Scan for the cell matching the given text and deliver its [x, y] coordinate at center. 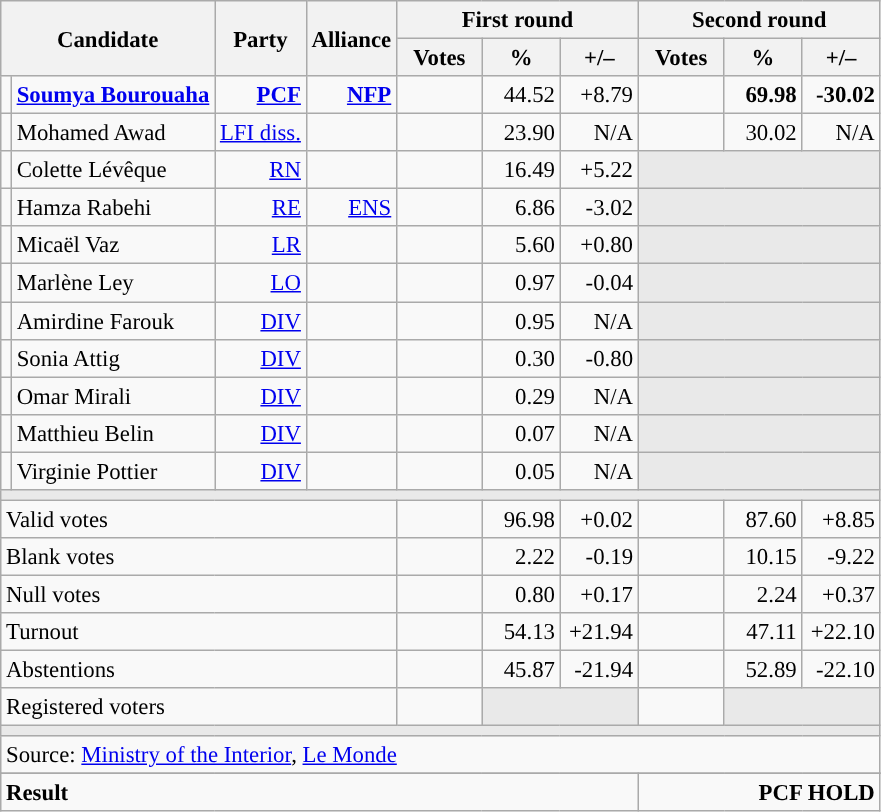
+21.94 [599, 632]
-21.94 [599, 670]
69.98 [763, 95]
First round [518, 20]
-3.02 [599, 208]
30.02 [763, 133]
Source: Ministry of the Interior, Le Monde [440, 755]
16.49 [521, 170]
10.15 [763, 557]
PCF [261, 95]
ENS [351, 208]
Valid votes [199, 519]
+0.17 [599, 594]
96.98 [521, 519]
Candidate [108, 38]
54.13 [521, 632]
87.60 [763, 519]
0.30 [521, 358]
0.80 [521, 594]
Marlène Ley [112, 283]
Virginie Pottier [112, 471]
Colette Lévêque [112, 170]
+8.85 [841, 519]
-9.22 [841, 557]
44.52 [521, 95]
Party [261, 38]
Hamza Rabehi [112, 208]
RN [261, 170]
+0.02 [599, 519]
+22.10 [841, 632]
Alliance [351, 38]
0.95 [521, 321]
Null votes [199, 594]
-0.04 [599, 283]
Blank votes [199, 557]
LO [261, 283]
0.29 [521, 396]
Result [320, 793]
+0.37 [841, 594]
+0.80 [599, 245]
Sonia Attig [112, 358]
Amirdine Farouk [112, 321]
+8.79 [599, 95]
-22.10 [841, 670]
-0.19 [599, 557]
2.24 [763, 594]
-0.80 [599, 358]
Abstentions [199, 670]
0.07 [521, 433]
Mohamed Awad [112, 133]
Registered voters [199, 707]
47.11 [763, 632]
LFI diss. [261, 133]
NFP [351, 95]
23.90 [521, 133]
Omar Mirali [112, 396]
0.97 [521, 283]
6.86 [521, 208]
-30.02 [841, 95]
52.89 [763, 670]
PCF HOLD [759, 793]
0.05 [521, 471]
Soumya Bourouaha [112, 95]
5.60 [521, 245]
+5.22 [599, 170]
RE [261, 208]
LR [261, 245]
Micaël Vaz [112, 245]
Matthieu Belin [112, 433]
45.87 [521, 670]
Second round [759, 20]
Turnout [199, 632]
2.22 [521, 557]
